Search for the cell housing the specified text and yield its [X, Y] center coordinate. 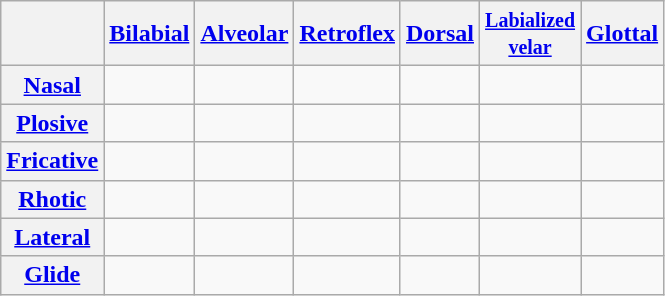
Labializedvelar [530, 34]
Alveolar [244, 34]
Glide [52, 275]
Retroflex [348, 34]
Plosive [52, 123]
Glottal [622, 34]
Lateral [52, 237]
Bilabial [150, 34]
Rhotic [52, 199]
Nasal [52, 85]
Fricative [52, 161]
Dorsal [440, 34]
